Pinpoint the cell where the given text exists, returning its (X, Y) midpoint coordinate. 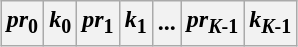
prK-1 (212, 23)
pr0 (22, 23)
k1 (136, 23)
kK-1 (270, 23)
... (166, 23)
k0 (60, 23)
pr1 (98, 23)
